Determine the [x, y] coordinate at the center of the cell enclosing the given text.  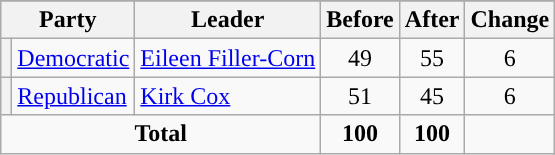
Total [161, 134]
Change [510, 20]
Party [68, 20]
49 [360, 58]
After [432, 20]
Leader [228, 20]
Democratic [74, 58]
Kirk Cox [228, 96]
55 [432, 58]
Before [360, 20]
Eileen Filler-Corn [228, 58]
45 [432, 96]
Republican [74, 96]
51 [360, 96]
